Locate the cell with the specified text and output its (X, Y) center coordinate. 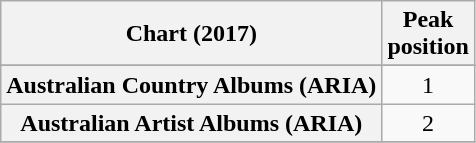
Australian Country Albums (ARIA) (192, 85)
Chart (2017) (192, 34)
1 (428, 85)
Peak position (428, 34)
Australian Artist Albums (ARIA) (192, 123)
2 (428, 123)
